Pinpoint the cell where the given text exists, returning its [X, Y] midpoint coordinate. 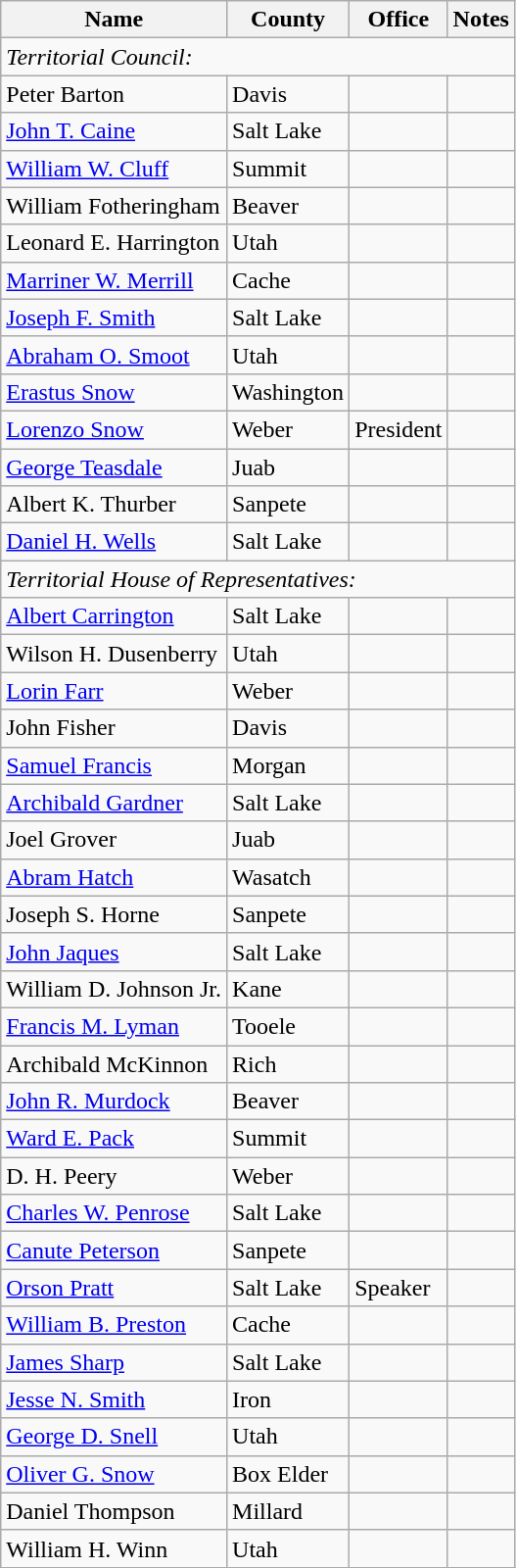
William D. Johnson Jr. [114, 989]
Archibald Gardner [114, 803]
Rich [288, 1063]
George D. Snell [114, 1437]
Oliver G. Snow [114, 1474]
Erastus Snow [114, 392]
John Fisher [114, 728]
Tooele [288, 1026]
Name [114, 20]
James Sharp [114, 1362]
Joel Grover [114, 840]
Millard [288, 1511]
Orson Pratt [114, 1288]
Albert K. Thurber [114, 505]
William W. Cluff [114, 169]
John T. Caine [114, 131]
William B. Preston [114, 1325]
Ward E. Pack [114, 1139]
Morgan [288, 765]
Daniel Thompson [114, 1511]
Francis M. Lyman [114, 1026]
George Teasdale [114, 467]
Abraham O. Smoot [114, 355]
Lorin Farr [114, 691]
Samuel Francis [114, 765]
Archibald McKinnon [114, 1063]
William Fotheringham [114, 206]
Leonard E. Harrington [114, 243]
Kane [288, 989]
John Jaques [114, 952]
Abram Hatch [114, 877]
Office [399, 20]
Speaker [399, 1288]
Territorial Council: [258, 57]
Charles W. Penrose [114, 1213]
Canute Peterson [114, 1250]
Lorenzo Snow [114, 429]
Wilson H. Dusenberry [114, 654]
Daniel H. Wells [114, 542]
Notes [481, 20]
Joseph F. Smith [114, 318]
Wasatch [288, 877]
John R. Murdock [114, 1102]
William H. Winn [114, 1548]
President [399, 429]
Peter Barton [114, 94]
Iron [288, 1399]
Jesse N. Smith [114, 1399]
Territorial House of Representatives: [258, 579]
D. H. Peery [114, 1176]
Washington [288, 392]
Marriner W. Merrill [114, 280]
Albert Carrington [114, 616]
Joseph S. Horne [114, 914]
Box Elder [288, 1474]
County [288, 20]
